Pinpoint the cell where the given text exists, returning its [X, Y] midpoint coordinate. 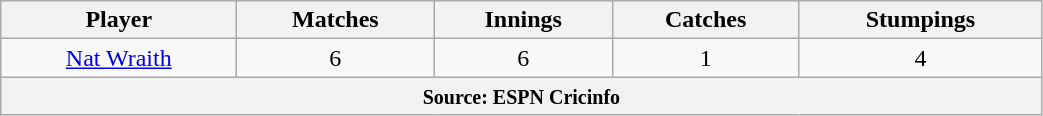
Player [119, 20]
Matches [336, 20]
Innings [523, 20]
4 [920, 58]
Source: ESPN Cricinfo [522, 96]
Catches [705, 20]
Stumpings [920, 20]
1 [705, 58]
Nat Wraith [119, 58]
